Find where the given text appears and provide that cell's center as [x, y] coordinate. 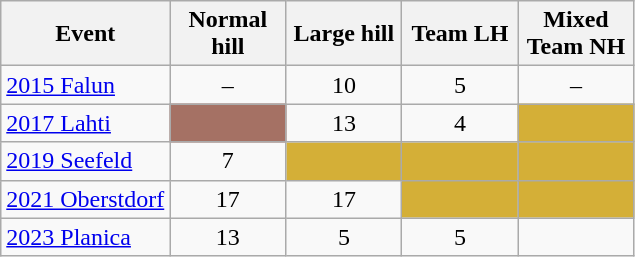
10 [344, 85]
Normal hill [228, 34]
2023 Planica [86, 237]
4 [460, 123]
Team LH [460, 34]
7 [228, 161]
2021 Oberstdorf [86, 199]
Large hill [344, 34]
Event [86, 34]
2015 Falun [86, 85]
Mixed Team NH [576, 34]
2017 Lahti [86, 123]
2019 Seefeld [86, 161]
